Return [X, Y] of the center of cell containing provided text 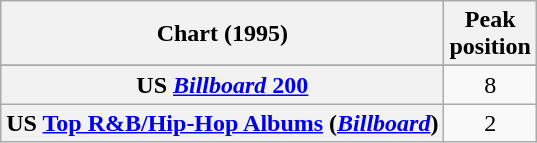
Chart (1995) [222, 34]
US Top R&B/Hip-Hop Albums (Billboard) [222, 123]
8 [490, 85]
2 [490, 123]
Peakposition [490, 34]
US Billboard 200 [222, 85]
